Return [X, Y] of the center of cell containing provided text 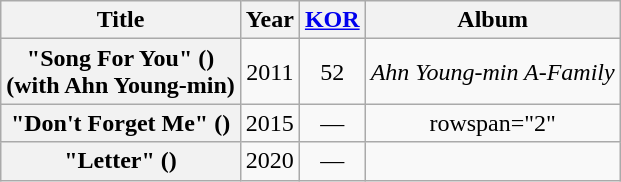
KOR [332, 20]
2015 [270, 123]
rowspan="2" [492, 123]
"Don't Forget Me" () [121, 123]
2011 [270, 72]
"Song For You" ()(with Ahn Young-min) [121, 72]
Title [121, 20]
Ahn Young-min A-Family [492, 72]
"Letter" () [121, 161]
Album [492, 20]
52 [332, 72]
Year [270, 20]
2020 [270, 161]
